From the cell containing the given text, extract its center point as [X, Y] coordinate. 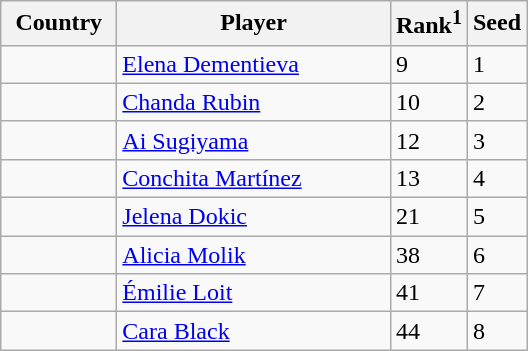
6 [496, 255]
Ai Sugiyama [254, 140]
44 [428, 331]
1 [496, 64]
10 [428, 102]
Seed [496, 24]
Chanda Rubin [254, 102]
Rank1 [428, 24]
Émilie Loit [254, 293]
2 [496, 102]
3 [496, 140]
21 [428, 217]
Alicia Molik [254, 255]
41 [428, 293]
Conchita Martínez [254, 178]
4 [496, 178]
13 [428, 178]
8 [496, 331]
Cara Black [254, 331]
Country [59, 24]
12 [428, 140]
7 [496, 293]
Elena Dementieva [254, 64]
Jelena Dokic [254, 217]
Player [254, 24]
38 [428, 255]
9 [428, 64]
5 [496, 217]
